Scan for the cell matching the given text and deliver its [x, y] coordinate at center. 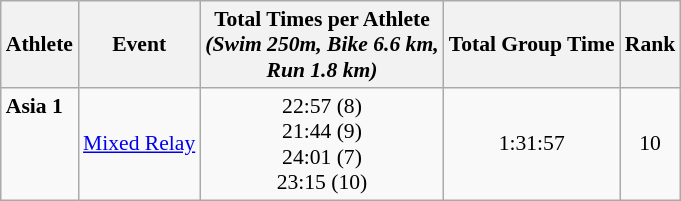
Event [139, 44]
1:31:57 [532, 144]
Total Group Time [532, 44]
22:57 (8)21:44 (9)24:01 (7)23:15 (10) [322, 144]
Total Times per Athlete (Swim 250m, Bike 6.6 km, Run 1.8 km) [322, 44]
Athlete [40, 44]
Mixed Relay [139, 144]
10 [650, 144]
Asia 1 [40, 144]
Rank [650, 44]
